Locate the cell with the specified text and output its [x, y] center coordinate. 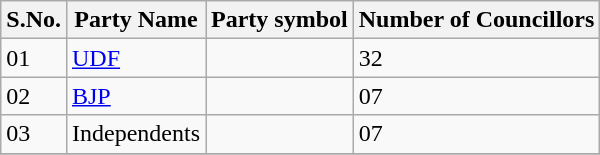
Independents [136, 134]
Party Name [136, 20]
32 [476, 58]
Number of Councillors [476, 20]
01 [34, 58]
BJP [136, 96]
Party symbol [280, 20]
UDF [136, 58]
03 [34, 134]
S.No. [34, 20]
02 [34, 96]
